Provide the (X, Y) coordinate of the cell's center where the given text is located.  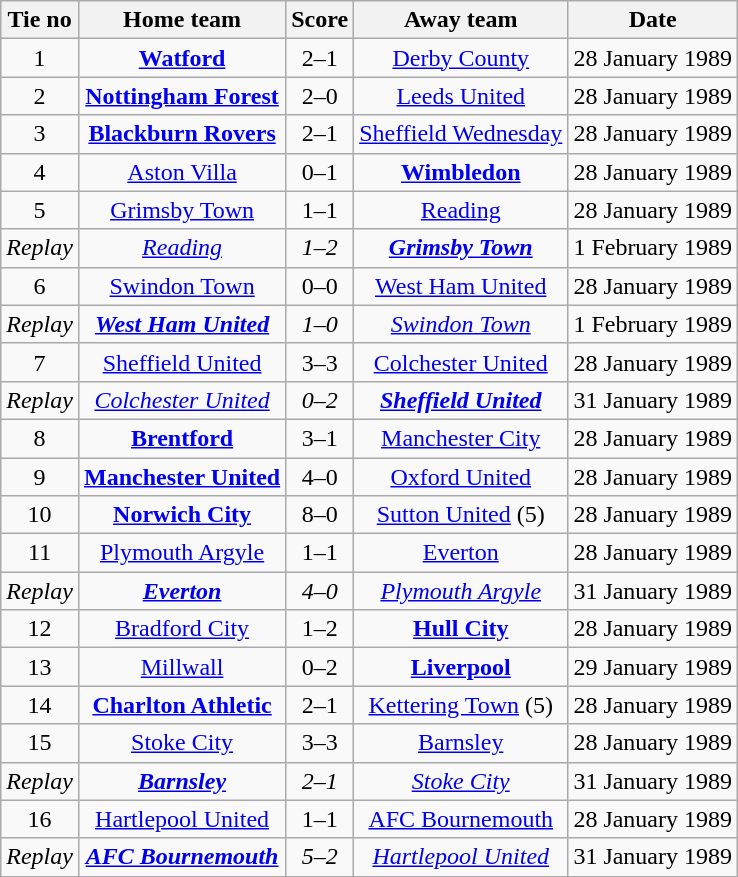
Leeds United (461, 96)
Sutton United (5) (461, 515)
Kettering Town (5) (461, 705)
29 January 1989 (653, 667)
1–0 (320, 324)
3–1 (320, 438)
Manchester United (182, 477)
12 (40, 629)
16 (40, 819)
Watford (182, 58)
15 (40, 743)
13 (40, 667)
5–2 (320, 857)
Derby County (461, 58)
2 (40, 96)
9 (40, 477)
Date (653, 20)
Nottingham Forest (182, 96)
11 (40, 553)
5 (40, 210)
Hull City (461, 629)
0–1 (320, 172)
Home team (182, 20)
Blackburn Rovers (182, 134)
10 (40, 515)
14 (40, 705)
8–0 (320, 515)
Millwall (182, 667)
Away team (461, 20)
1 (40, 58)
Charlton Athletic (182, 705)
Score (320, 20)
Tie no (40, 20)
7 (40, 362)
8 (40, 438)
Bradford City (182, 629)
Norwich City (182, 515)
Liverpool (461, 667)
Brentford (182, 438)
Aston Villa (182, 172)
6 (40, 286)
4 (40, 172)
0–0 (320, 286)
Wimbledon (461, 172)
Oxford United (461, 477)
Sheffield Wednesday (461, 134)
Manchester City (461, 438)
3 (40, 134)
2–0 (320, 96)
